Output the [x, y] coordinate of the center of the cell containing the given text.  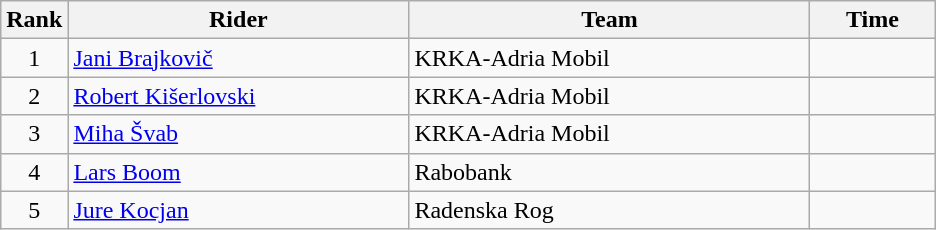
2 [34, 96]
Robert Kišerlovski [238, 96]
4 [34, 172]
3 [34, 134]
1 [34, 58]
Jure Kocjan [238, 210]
Rabobank [610, 172]
Lars Boom [238, 172]
Rank [34, 20]
Miha Švab [238, 134]
Time [872, 20]
Rider [238, 20]
Radenska Rog [610, 210]
Team [610, 20]
Jani Brajkovič [238, 58]
5 [34, 210]
